Output the [x, y] coordinate of the center of the cell containing the given text.  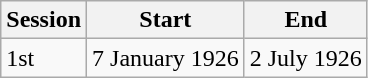
Start [166, 20]
7 January 1926 [166, 58]
1st [44, 58]
2 July 1926 [306, 58]
Session [44, 20]
End [306, 20]
